Identify which cell holds the provided text, then report its [x, y] central coordinate. 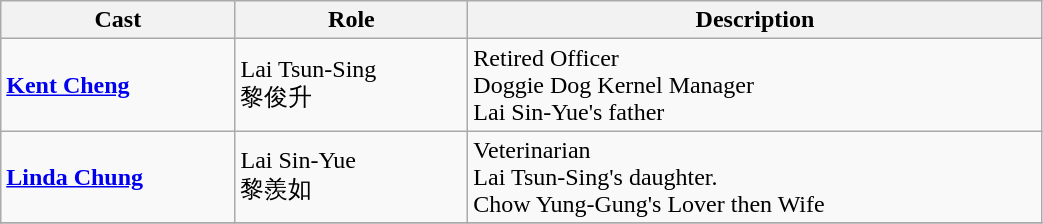
Kent Cheng [118, 85]
Retired Officer Doggie Dog Kernel Manager Lai Sin-Yue's father [755, 85]
Role [352, 20]
Veterinarian Lai Tsun-Sing's daughter. Chow Yung-Gung's Lover then Wife [755, 177]
Linda Chung [118, 177]
Description [755, 20]
Cast [118, 20]
Lai Sin-Yue 黎羨如 [352, 177]
Lai Tsun-Sing 黎俊升 [352, 85]
